Search for the cell housing the specified text and yield its (X, Y) center coordinate. 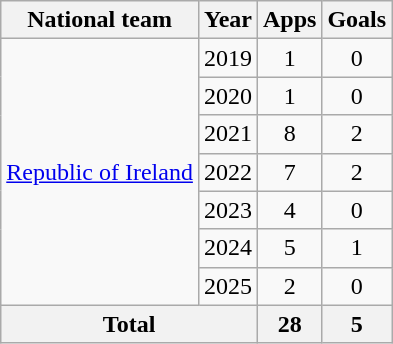
Goals (357, 20)
8 (289, 134)
28 (289, 324)
Republic of Ireland (100, 172)
Total (130, 324)
Year (228, 20)
2022 (228, 172)
Apps (289, 20)
2023 (228, 210)
7 (289, 172)
2025 (228, 286)
2021 (228, 134)
National team (100, 20)
2019 (228, 58)
2024 (228, 248)
2020 (228, 96)
4 (289, 210)
